Extract the [x, y] coordinate from the center of the cell holding the provided text.  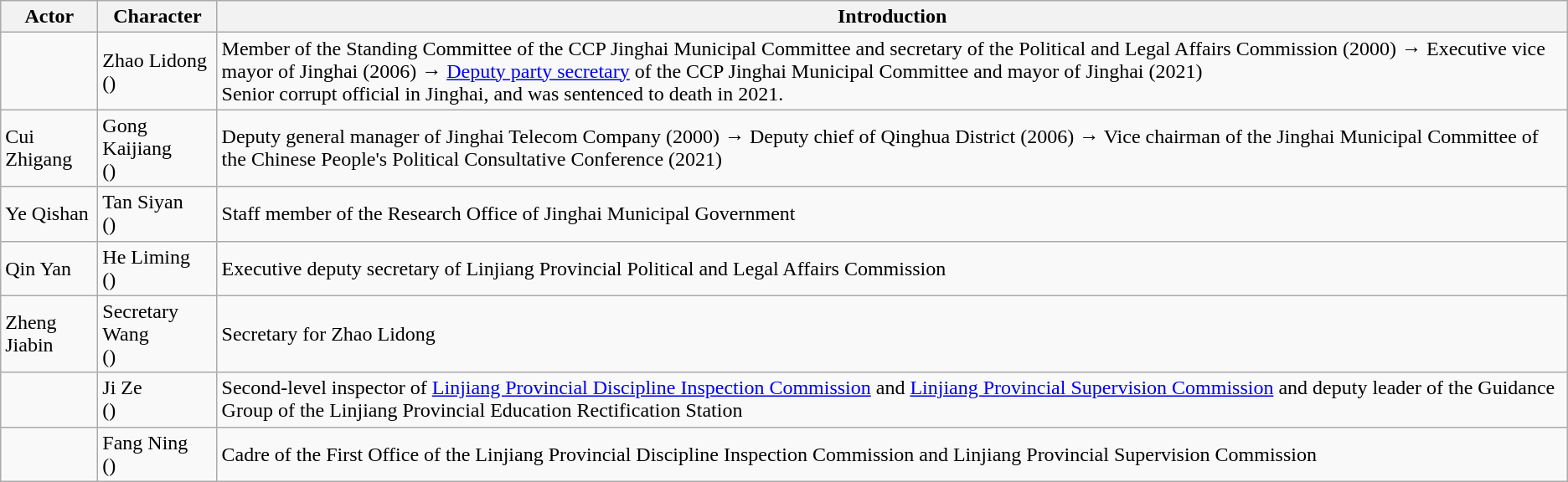
Staff member of the Research Office of Jinghai Municipal Government [892, 214]
Secretary for Zhao Lidong [892, 334]
Tan Siyan() [157, 214]
Ji Ze() [157, 400]
Character [157, 17]
Ye Qishan [49, 214]
Executive deputy secretary of Linjiang Provincial Political and Legal Affairs Commission [892, 268]
He Liming() [157, 268]
Gong Kaijiang() [157, 148]
Zheng Jiabin [49, 334]
Cui Zhigang [49, 148]
Zhao Lidong() [157, 71]
Qin Yan [49, 268]
Fang Ning() [157, 454]
Cadre of the First Office of the Linjiang Provincial Discipline Inspection Commission and Linjiang Provincial Supervision Commission [892, 454]
Actor [49, 17]
Secretary Wang() [157, 334]
Introduction [892, 17]
